Find where the given text appears and provide that cell's center as (x, y) coordinate. 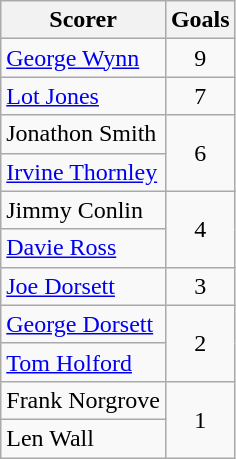
1 (200, 419)
Lot Jones (84, 96)
Goals (200, 20)
George Wynn (84, 58)
Len Wall (84, 438)
Scorer (84, 20)
Jimmy Conlin (84, 210)
Jonathon Smith (84, 134)
4 (200, 229)
Joe Dorsett (84, 286)
6 (200, 153)
Davie Ross (84, 248)
7 (200, 96)
2 (200, 343)
3 (200, 286)
Irvine Thornley (84, 172)
9 (200, 58)
Frank Norgrove (84, 400)
George Dorsett (84, 324)
Tom Holford (84, 362)
